Scan for the cell matching the given text and deliver its [x, y] coordinate at center. 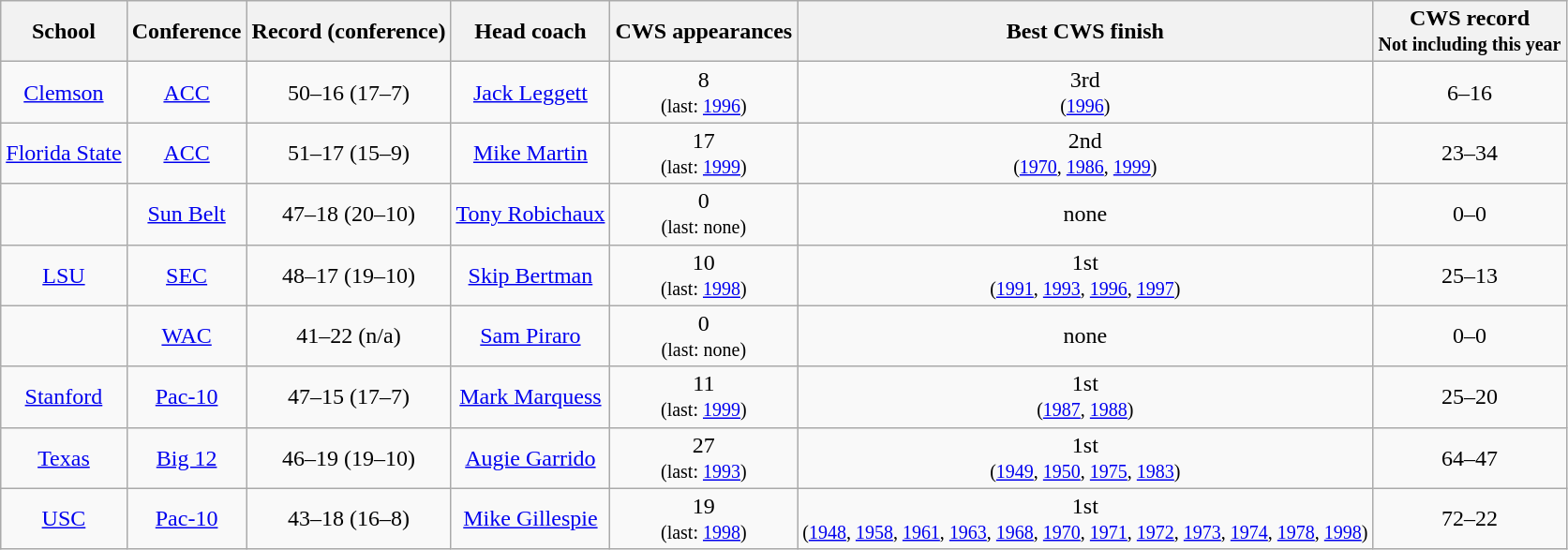
64–47 [1470, 457]
Best CWS finish [1085, 32]
10(last: 1998) [704, 275]
50–16 (17–7) [349, 92]
SEC [187, 275]
USC [64, 519]
1st(1991, 1993, 1996, 1997) [1085, 275]
Texas [64, 457]
2nd(1970, 1986, 1999) [1085, 154]
LSU [64, 275]
51–17 (15–9) [349, 154]
41–22 (n/a) [349, 335]
Jack Leggett [530, 92]
Skip Bertman [530, 275]
Head coach [530, 32]
1st(1987, 1988) [1085, 397]
Mark Marquess [530, 397]
Mike Martin [530, 154]
CWS recordNot including this year [1470, 32]
72–22 [1470, 519]
11(last: 1999) [704, 397]
Mike Gillespie [530, 519]
17(last: 1999) [704, 154]
46–19 (19–10) [349, 457]
3rd(1996) [1085, 92]
CWS appearances [704, 32]
Tony Robichaux [530, 214]
Florida State [64, 154]
25–13 [1470, 275]
19(last: 1998) [704, 519]
48–17 (19–10) [349, 275]
WAC [187, 335]
27(last: 1993) [704, 457]
1st(1949, 1950, 1975, 1983) [1085, 457]
47–15 (17–7) [349, 397]
Sun Belt [187, 214]
Sam Piraro [530, 335]
8(last: 1996) [704, 92]
Augie Garrido [530, 457]
Stanford [64, 397]
23–34 [1470, 154]
Record (conference) [349, 32]
School [64, 32]
25–20 [1470, 397]
43–18 (16–8) [349, 519]
Conference [187, 32]
1st(1948, 1958, 1961, 1963, 1968, 1970, 1971, 1972, 1973, 1974, 1978, 1998) [1085, 519]
6–16 [1470, 92]
Clemson [64, 92]
Big 12 [187, 457]
47–18 (20–10) [349, 214]
